Provide the [x, y] coordinate of the cell's center where the given text is located.  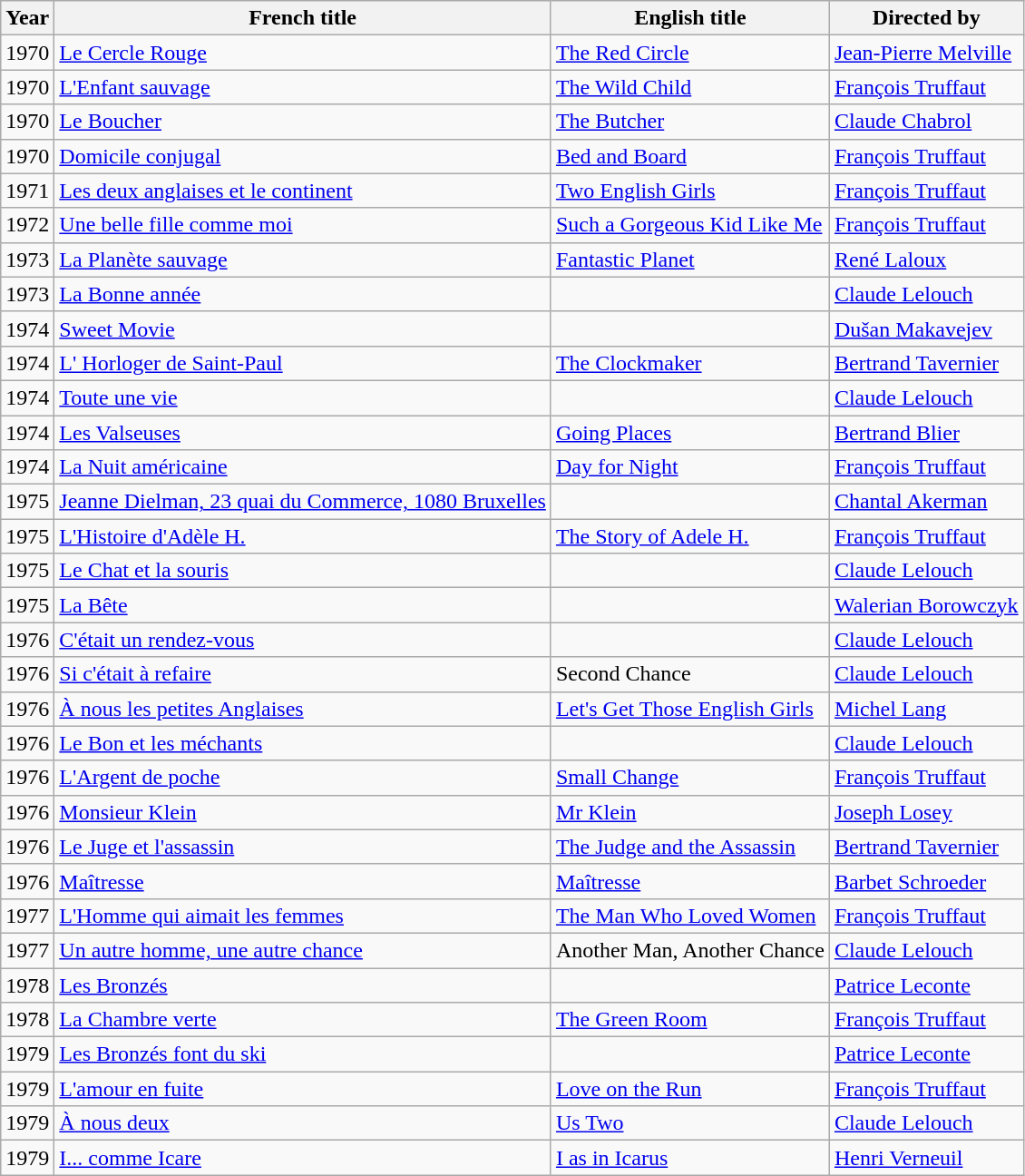
L' Horloger de Saint-Paul [303, 363]
The Man Who Loved Women [689, 916]
L'Homme qui aimait les femmes [303, 916]
The Red Circle [689, 53]
Walerian Borowczyk [926, 605]
Fantastic Planet [689, 260]
Un autre homme, une autre chance [303, 950]
Henri Verneuil [926, 1158]
Dušan Makavejev [926, 328]
Claude Chabrol [926, 122]
The Wild Child [689, 87]
Les Bronzés font du ski [303, 1054]
Sweet Movie [303, 328]
Les Bronzés [303, 985]
I as in Icarus [689, 1158]
Bertrand Blier [926, 433]
French title [303, 18]
Si c'était à refaire [303, 674]
L'Argent de poche [303, 778]
René Laloux [926, 260]
L'Histoire d'Adèle H. [303, 536]
The Judge and the Assassin [689, 847]
Jeanne Dielman, 23 quai du Commerce, 1080 Bruxelles [303, 502]
Le Boucher [303, 122]
Monsieur Klein [303, 812]
À nous les petites Anglaises [303, 709]
I... comme Icare [303, 1158]
Barbet Schroeder [926, 881]
La Bête [303, 605]
Directed by [926, 18]
La Bonne année [303, 294]
Year [27, 18]
Let's Get Those English Girls [689, 709]
Le Juge et l'assassin [303, 847]
Mr Klein [689, 812]
Love on the Run [689, 1089]
1972 [27, 225]
Small Change [689, 778]
Chantal Akerman [926, 502]
L'amour en fuite [303, 1089]
La Planète sauvage [303, 260]
Les Valseuses [303, 433]
Us Two [689, 1123]
Le Chat et la souris [303, 571]
Le Bon et les méchants [303, 743]
The Story of Adele H. [689, 536]
La Nuit américaine [303, 467]
Le Cercle Rouge [303, 53]
Les deux anglaises et le continent [303, 191]
Another Man, Another Chance [689, 950]
Day for Night [689, 467]
Going Places [689, 433]
C'était un rendez-vous [303, 640]
Toute une vie [303, 397]
À nous deux [303, 1123]
Domicile conjugal [303, 156]
Joseph Losey [926, 812]
Michel Lang [926, 709]
Second Chance [689, 674]
The Clockmaker [689, 363]
The Butcher [689, 122]
L'Enfant sauvage [303, 87]
Two English Girls [689, 191]
Jean-Pierre Melville [926, 53]
Une belle fille comme moi [303, 225]
English title [689, 18]
The Green Room [689, 1020]
La Chambre verte [303, 1020]
1971 [27, 191]
Bed and Board [689, 156]
Such a Gorgeous Kid Like Me [689, 225]
